Find where the given text appears and provide that cell's center as (X, Y) coordinate. 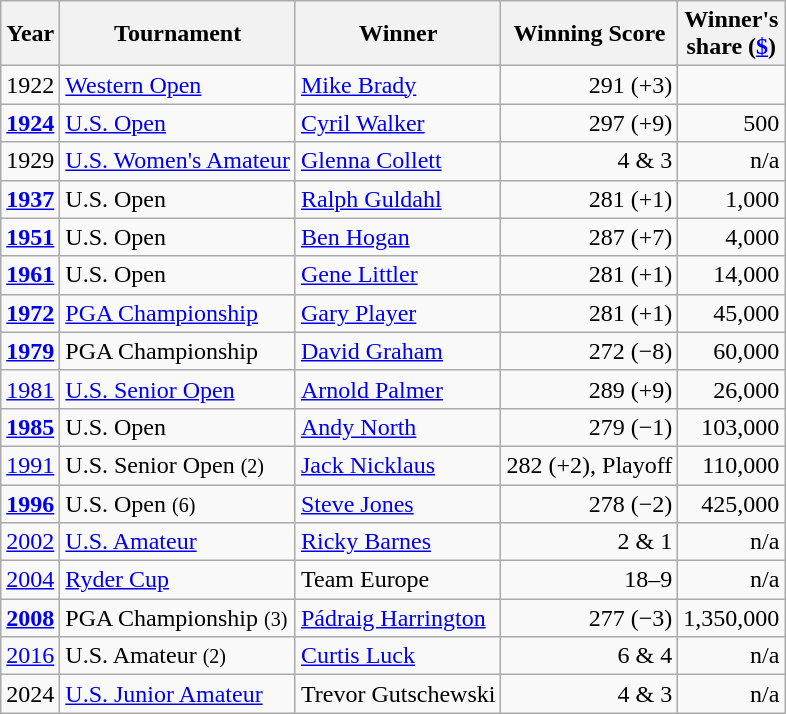
2 & 1 (590, 542)
1985 (30, 427)
Glenna Collett (398, 161)
Year (30, 34)
U.S. Junior Amateur (178, 694)
291 (+3) (590, 85)
Gene Littler (398, 275)
Winner (398, 34)
1,000 (732, 199)
Winner'sshare ($) (732, 34)
279 (−1) (590, 427)
282 (+2), Playoff (590, 465)
1996 (30, 503)
Ralph Guldahl (398, 199)
103,000 (732, 427)
277 (−3) (590, 618)
2002 (30, 542)
1979 (30, 351)
297 (+9) (590, 123)
Cyril Walker (398, 123)
U.S. Senior Open (178, 389)
1961 (30, 275)
PGA Championship (3) (178, 618)
Jack Nicklaus (398, 465)
Pádraig Harrington (398, 618)
1972 (30, 313)
Andy North (398, 427)
500 (732, 123)
Tournament (178, 34)
2024 (30, 694)
289 (+9) (590, 389)
6 & 4 (590, 656)
1937 (30, 199)
Steve Jones (398, 503)
60,000 (732, 351)
2004 (30, 580)
1,350,000 (732, 618)
Trevor Gutschewski (398, 694)
U.S. Senior Open (2) (178, 465)
45,000 (732, 313)
272 (−8) (590, 351)
U.S. Amateur (2) (178, 656)
110,000 (732, 465)
U.S. Open (6) (178, 503)
425,000 (732, 503)
1924 (30, 123)
Arnold Palmer (398, 389)
Mike Brady (398, 85)
1991 (30, 465)
Curtis Luck (398, 656)
Ryder Cup (178, 580)
U.S. Amateur (178, 542)
Gary Player (398, 313)
14,000 (732, 275)
26,000 (732, 389)
278 (−2) (590, 503)
1922 (30, 85)
Winning Score (590, 34)
U.S. Women's Amateur (178, 161)
287 (+7) (590, 237)
Team Europe (398, 580)
1929 (30, 161)
2016 (30, 656)
Ricky Barnes (398, 542)
Ben Hogan (398, 237)
18–9 (590, 580)
1951 (30, 237)
1981 (30, 389)
4,000 (732, 237)
Western Open (178, 85)
David Graham (398, 351)
2008 (30, 618)
